Output the [x, y] coordinate of the center of the cell containing the given text.  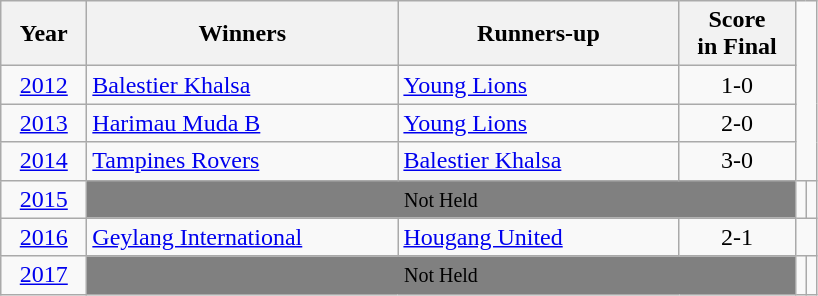
Scorein Final [737, 34]
Geylang International [242, 237]
Winners [242, 34]
3-0 [737, 161]
Runners-up [538, 34]
2012 [44, 85]
Tampines Rovers [242, 161]
Hougang United [538, 237]
Harimau Muda B [242, 123]
2017 [44, 275]
2013 [44, 123]
1-0 [737, 85]
2014 [44, 161]
2-0 [737, 123]
2-1 [737, 237]
2016 [44, 237]
Year [44, 34]
2015 [44, 199]
